From the cell containing the given text, extract its center point as [x, y] coordinate. 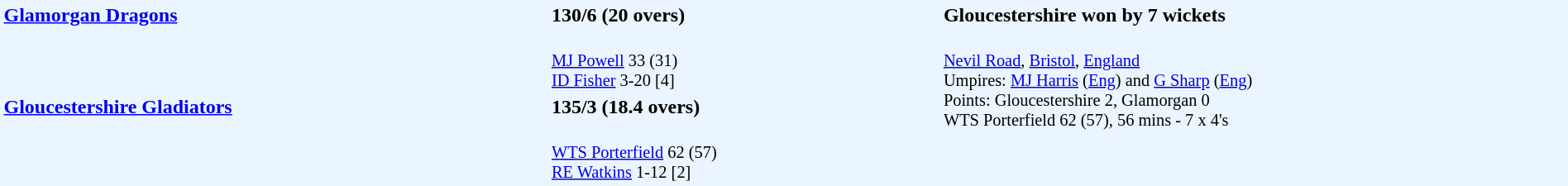
WTS Porterfield 62 (57) RE Watkins 1-12 [2] [744, 152]
MJ Powell 33 (31) ID Fisher 3-20 [4] [744, 61]
Glamorgan Dragons [275, 47]
130/6 (20 overs) [744, 15]
135/3 (18.4 overs) [744, 107]
Gloucestershire Gladiators [275, 139]
Gloucestershire won by 7 wickets [1254, 15]
